Return (X, Y) of the center of cell containing provided text 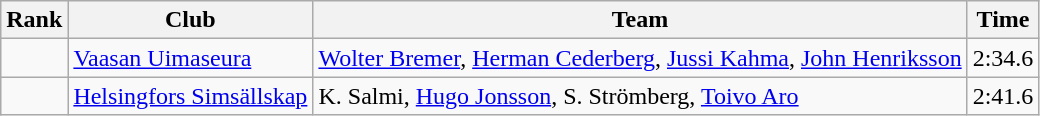
Vaasan Uimaseura (190, 58)
Helsingfors Simsällskap (190, 96)
Team (640, 20)
Club (190, 20)
Wolter Bremer, Herman Cederberg, Jussi Kahma, John Henriksson (640, 58)
2:41.6 (1003, 96)
2:34.6 (1003, 58)
K. Salmi, Hugo Jonsson, S. Strömberg, Toivo Aro (640, 96)
Time (1003, 20)
Rank (34, 20)
